Extract the (X, Y) coordinate from the center of the cell holding the provided text.  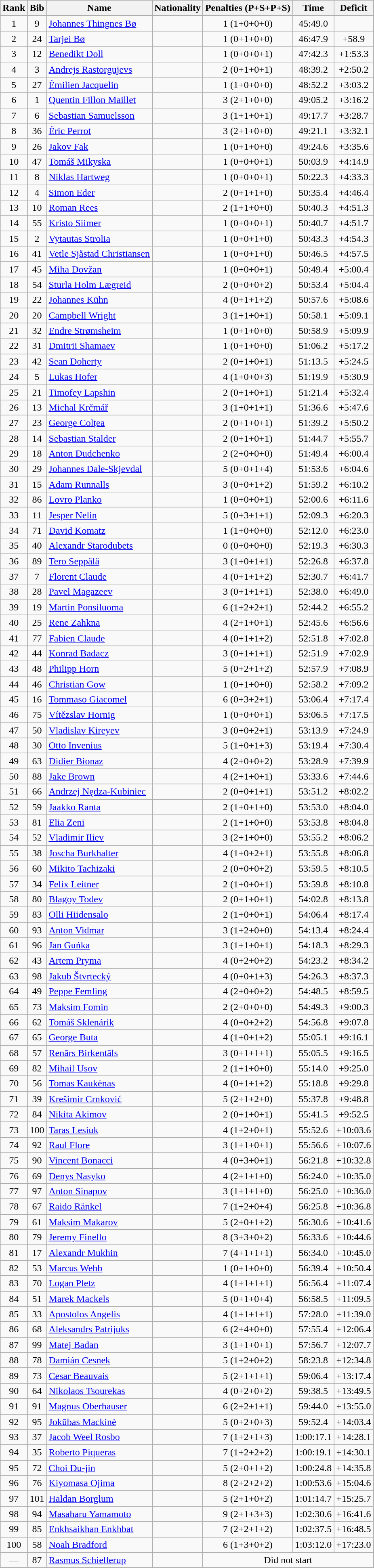
52:45.6 (313, 623)
Vítězslav Hornig (99, 715)
Jan Guńka (99, 945)
Nikita Akimov (99, 1114)
59:52.4 (313, 1421)
Raido Ränkel (99, 1207)
51:13.5 (313, 361)
50:46.5 (313, 254)
3 (0+0+1+2) (248, 484)
50:58.1 (313, 315)
2 (0+0+1+1) (248, 792)
50:35.4 (313, 193)
Deficit (354, 8)
+3:32.1 (354, 131)
+7:02.9 (354, 653)
Endre Strømsheim (99, 331)
+8:10.8 (354, 884)
2 (0+1+1+0) (248, 193)
Michal Krčmář (99, 407)
55:18.8 (313, 1084)
Maksim Fomin (99, 1007)
51:21.4 (313, 392)
Didier Bionaz (99, 761)
+17:23.0 (354, 1545)
Jeremy Finello (99, 1237)
Did not start (288, 1560)
4 (2+1+1+0) (248, 1176)
+8:02.2 (354, 792)
55:41.5 (313, 1114)
Alexandr Mukhin (99, 1253)
+58.9 (354, 39)
47:42.3 (313, 54)
+7:24.9 (354, 730)
Masaharu Yamamoto (99, 1514)
3 (1+1+1+0) (248, 1191)
+4:14.9 (354, 161)
1:00:53.6 (313, 1483)
Logan Pletz (99, 1283)
52:38.0 (313, 592)
+11:09.5 (354, 1299)
+8:24.4 (354, 930)
55:14.0 (313, 1068)
53:13.9 (313, 730)
48:39.2 (313, 69)
+12:07.7 (354, 1345)
Florent Claude (99, 576)
101 (37, 1499)
+8:37.3 (354, 976)
Tero Seppälä (99, 561)
56:56.4 (313, 1283)
52:26.8 (313, 561)
Penalties (P+S+P+S) (248, 8)
56:30.6 (313, 1222)
+4:51.7 (354, 223)
+4:51.3 (354, 208)
53:33.6 (313, 776)
52:09.3 (313, 515)
46:47.9 (313, 39)
Olli Hiidensalo (99, 914)
Felix Leitner (99, 884)
58:23.8 (313, 1360)
55:56.6 (313, 1145)
Enkhsaikhan Enkhbat (99, 1529)
+5:09.9 (354, 331)
5 (2+1+1+1) (248, 1375)
7 (4+1+1+1) (248, 1253)
Jokūbas Mackinė (99, 1421)
59:38.5 (313, 1391)
54:48.5 (313, 992)
+9:16.5 (354, 1053)
+10:03.6 (354, 1130)
David Komatz (99, 530)
+13:55.0 (354, 1406)
45:49.0 (313, 23)
Jake Brown (99, 776)
+5:08.6 (354, 300)
Christian Gow (99, 684)
4 (1+0+1+2) (248, 1038)
+9:16.1 (354, 1038)
Vladimir Iliev (99, 838)
Marcus Webb (99, 1268)
+7:17.4 (354, 700)
54:18.3 (313, 945)
7 (1+2+2+2) (248, 1453)
Johannes Dale-Skjevdal (99, 469)
Noah Bradford (99, 1545)
— (14, 1560)
Vladislav Kireyev (99, 730)
Alexandr Starodubets (99, 546)
Cesar Beauvais (99, 1375)
6 (2+2+1+1) (248, 1406)
+8:13.8 (354, 899)
+2:50.2 (354, 69)
Mihail Usov (99, 1068)
+6:20.3 (354, 515)
1:00:24.8 (313, 1468)
52:58.2 (313, 684)
+5:04.4 (354, 285)
52:51.8 (313, 638)
Pavel Magazeev (99, 592)
Damián Cesnek (99, 1360)
55:37.8 (313, 1099)
Artem Pryma (99, 961)
49:21.1 (313, 131)
59:44.0 (313, 1406)
51:39.2 (313, 423)
Fabien Claude (99, 638)
50:58.9 (313, 331)
+6:00.4 (354, 454)
53:06.4 (313, 700)
56:24.0 (313, 1176)
+10:45.0 (354, 1253)
Émilien Jacquelin (99, 85)
+9:52.5 (354, 1114)
+9:07.8 (354, 1022)
Elia Zeni (99, 822)
Quentin Fillon Maillet (99, 100)
56:33.6 (313, 1237)
Rasmus Schiellerup (99, 1560)
+7:44.6 (354, 776)
53:53.8 (313, 822)
+10:44.6 (354, 1237)
50:43.3 (313, 239)
3 (1+2+0+0) (248, 930)
Johannes Kühn (99, 300)
Rank (14, 8)
Benedikt Doll (99, 54)
+5:24.5 (354, 361)
+4:54.3 (354, 239)
+15:25.7 (354, 1499)
+9:00.3 (354, 1007)
57:56.7 (313, 1345)
Anton Sinapov (99, 1191)
+3:03.2 (354, 85)
Vincent Bonacci (99, 1160)
+15:04.6 (354, 1483)
3 (0+0+2+1) (248, 730)
57:28.0 (313, 1314)
52:12.0 (313, 530)
53:55.8 (313, 853)
Lovro Planko (99, 500)
50:40.3 (313, 208)
Éric Perrot (99, 131)
50:03.9 (313, 161)
+6:56.6 (354, 623)
+11:07.4 (354, 1283)
5 (2+1+2+0) (248, 1099)
57:55.4 (313, 1329)
+14:30.1 (354, 1453)
+10:36.0 (354, 1191)
54:06.4 (313, 914)
52:57.9 (313, 669)
Tomáš Sklenárik (99, 1022)
+6:37.8 (354, 561)
Mikito Tachizaki (99, 868)
59:06.4 (313, 1375)
Sebastian Stalder (99, 438)
54:02.8 (313, 899)
4 (1+0+0+3) (248, 377)
53:53.0 (313, 807)
6 (0+3+2+1) (248, 700)
51:53.6 (313, 469)
55:05.5 (313, 1053)
+6:55.2 (354, 607)
Dmitrii Shamaev (99, 346)
7 (1+2+1+3) (248, 1437)
51:59.2 (313, 484)
Andrzej Nędza-Kubiniec (99, 792)
Tarjei Bø (99, 39)
56:34.0 (313, 1253)
Nikolaos Tsourekas (99, 1391)
51:44.7 (313, 438)
+5:17.2 (354, 346)
+5:30.9 (354, 377)
Jaakko Ranta (99, 807)
Rene Zahkna (99, 623)
6 (1+2+2+1) (248, 607)
54:26.3 (313, 976)
+9:29.8 (354, 1084)
4 (1+2+0+1) (248, 1130)
+7:08.9 (354, 669)
55:05.1 (313, 1038)
54:23.2 (313, 961)
53:59.8 (313, 884)
53:28.9 (313, 761)
1:00:17.1 (313, 1437)
8 (3+3+0+2) (248, 1237)
+10:41.6 (354, 1222)
+7:17.5 (354, 715)
Name (99, 8)
+7:09.2 (354, 684)
54:13.4 (313, 930)
Timofey Lapshin (99, 392)
+3:28.7 (354, 115)
Raul Flore (99, 1145)
+8:04.8 (354, 822)
Anton Dudchenko (99, 454)
+4:33.3 (354, 177)
+6:49.0 (354, 592)
Philipp Horn (99, 669)
Adam Runnalls (99, 484)
5 (0+0+1+4) (248, 469)
49:24.6 (313, 146)
51:19.9 (313, 377)
51:06.2 (313, 346)
54:56.8 (313, 1022)
9 (2+1+3+3) (248, 1514)
52:19.3 (313, 546)
+6:10.2 (354, 484)
Sebastian Samuelsson (99, 115)
56:25.8 (313, 1207)
+9:25.0 (354, 1068)
6 (2+4+0+0) (248, 1329)
Andrejs Rastorgujevs (99, 69)
Apostolos Angelis (99, 1314)
Miha Dovžan (99, 269)
+8:34.2 (354, 961)
1:02:30.6 (313, 1514)
+13:17.4 (354, 1375)
+12:34.8 (354, 1360)
+13:49.5 (354, 1391)
+7:02.8 (354, 638)
74 (14, 1145)
Anton Vidmar (99, 930)
1:03:12.0 (313, 1545)
52:30.7 (313, 576)
Krešimir Crnković (99, 1099)
Renārs Birkentāls (99, 1053)
Roberto Piqueras (99, 1453)
Nationality (178, 8)
52:44.2 (313, 607)
50:57.6 (313, 300)
49:17.7 (313, 115)
5 (1+0+1+3) (248, 746)
Haldan Borglum (99, 1499)
+14:35.8 (354, 1468)
+6:30.3 (354, 546)
+5:55.7 (354, 438)
Marek Mackels (99, 1299)
Joscha Burkhalter (99, 853)
+5:09.1 (354, 315)
+14:03.4 (354, 1421)
George Colțea (99, 423)
53:59.5 (313, 868)
+14:28.1 (354, 1437)
Blagoy Todev (99, 899)
+8:10.5 (354, 868)
+16:41.6 (354, 1514)
+6:04.6 (354, 469)
Martin Ponsiluoma (99, 607)
Campbell Wright (99, 315)
Kiyomasa Ojima (99, 1483)
5 (1+2+0+2) (248, 1360)
Tomas Kaukėnas (99, 1084)
+4:57.5 (354, 254)
Jesper Nelin (99, 515)
Magnus Oberhauser (99, 1406)
4 (1+0+2+1) (248, 853)
+8:06.8 (354, 853)
53:51.2 (313, 792)
+8:59.5 (354, 992)
51:36.6 (313, 407)
Niklas Hartweg (99, 177)
Jakub Štvrtecký (99, 976)
55:52.6 (313, 1130)
+8:17.4 (354, 914)
Vytautas Strolia (99, 239)
+7:30.4 (354, 746)
Kristo Siimer (99, 223)
+5:50.2 (354, 423)
5 (0+2+1+2) (248, 669)
50:22.3 (313, 177)
+7:39.9 (354, 761)
+4:46.4 (354, 193)
5 (0+3+1+1) (248, 515)
George Buta (99, 1038)
2 (1+0+1+0) (248, 807)
+6:11.6 (354, 500)
5 (2+1+0+2) (248, 1499)
4 (0+3+0+1) (248, 1160)
56:58.5 (313, 1299)
Denys Nasyko (99, 1176)
+3:16.2 (354, 100)
Lukas Hofer (99, 377)
Roman Rees (99, 208)
+3:35.6 (354, 146)
1:02:37.5 (313, 1529)
Aleksandrs Patrijuks (99, 1329)
+10:36.8 (354, 1207)
7 (1+2+0+4) (248, 1207)
Simon Eder (99, 193)
53:06.5 (313, 715)
50:40.7 (313, 223)
Bib (37, 8)
49:05.2 (313, 100)
+6:23.0 (354, 530)
+10:07.6 (354, 1145)
Choi Du-jin (99, 1468)
56:21.8 (313, 1160)
Taras Lesiuk (99, 1130)
+8:29.3 (354, 945)
+11:39.0 (354, 1314)
+5:47.6 (354, 407)
+10:32.8 (354, 1160)
53:19.4 (313, 746)
+6:41.7 (354, 576)
+8:06.2 (354, 838)
8 (2+2+2+2) (248, 1483)
4 (0+0+2+2) (248, 1022)
Sturla Holm Lægreid (99, 285)
50:49.4 (313, 269)
Otto Invenius (99, 746)
5 (0+2+0+3) (248, 1421)
1:01:14.7 (313, 1499)
54:49.3 (313, 1007)
53:55.2 (313, 838)
Tomáš Mikyska (99, 161)
48:52.2 (313, 85)
56:25.0 (313, 1191)
52:00.6 (313, 500)
Sean Doherty (99, 361)
4 (0+0+1+3) (248, 976)
50:53.4 (313, 285)
+16:48.5 (354, 1529)
0 (0+0+0+0) (248, 546)
Maksim Makarov (99, 1222)
+12:06.4 (354, 1329)
52:51.9 (313, 653)
+1:53.3 (354, 54)
Johannes Thingnes Bø (99, 23)
Konrad Badacz (99, 653)
Matej Badan (99, 1345)
+10:35.0 (354, 1176)
+10:50.4 (354, 1268)
Peppe Femling (99, 992)
1:00:19.1 (313, 1453)
56:39.4 (313, 1268)
7 (2+2+1+2) (248, 1529)
Jakov Fak (99, 146)
6 (1+3+0+2) (248, 1545)
+5:32.4 (354, 392)
5 (0+1+0+4) (248, 1299)
Vetle Sjåstad Christiansen (99, 254)
Tommaso Giacomel (99, 700)
+9:48.8 (354, 1099)
Jacob Weel Rosbo (99, 1437)
Time (313, 8)
+8:04.0 (354, 807)
+5:00.4 (354, 269)
51:49.4 (313, 454)
